Pinpoint the cell where the given text exists, returning its (X, Y) midpoint coordinate. 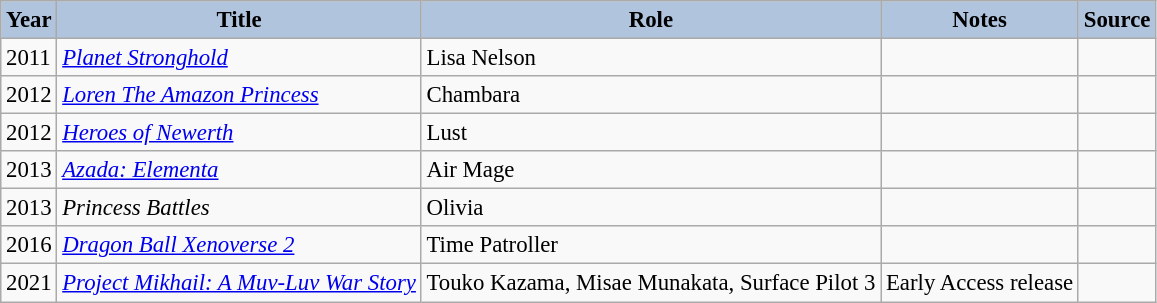
2011 (29, 58)
Lust (650, 133)
Princess Battles (239, 208)
2021 (29, 283)
Chambara (650, 95)
Touko Kazama, Misae Munakata, Surface Pilot 3 (650, 283)
Heroes of Newerth (239, 133)
Title (239, 20)
Dragon Ball Xenoverse 2 (239, 245)
Time Patroller (650, 245)
2016 (29, 245)
Olivia (650, 208)
Air Mage (650, 170)
Loren The Amazon Princess (239, 95)
Source (1116, 20)
Project Mikhail: A Muv-Luv War Story (239, 283)
Planet Stronghold (239, 58)
Early Access release (980, 283)
Role (650, 20)
Notes (980, 20)
Lisa Nelson (650, 58)
Year (29, 20)
Azada: Elementa (239, 170)
